Output the [x, y] coordinate of the center of the cell containing the given text.  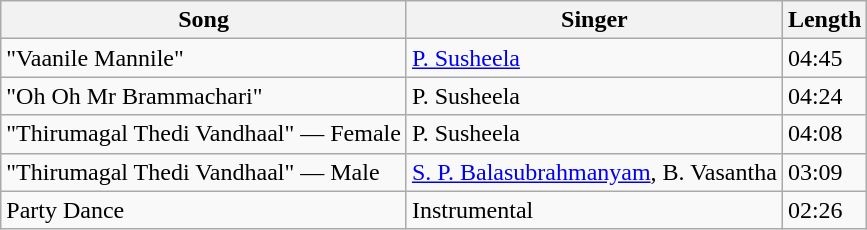
Singer [594, 20]
Instrumental [594, 210]
"Thirumagal Thedi Vandhaal" — Female [204, 134]
03:09 [824, 172]
S. P. Balasubrahmanyam, B. Vasantha [594, 172]
Length [824, 20]
04:45 [824, 58]
04:08 [824, 134]
"Oh Oh Mr Brammachari" [204, 96]
02:26 [824, 210]
04:24 [824, 96]
"Thirumagal Thedi Vandhaal" — Male [204, 172]
Party Dance [204, 210]
"Vaanile Mannile" [204, 58]
Song [204, 20]
